Return the [x, y] coordinate for the center point of the cell that contains the specified text.  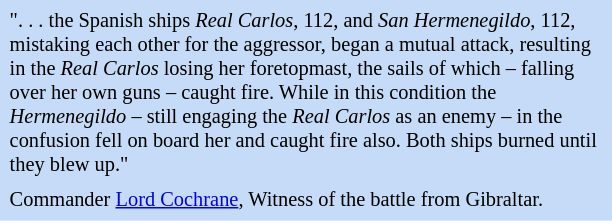
Commander Lord Cochrane, Witness of the battle from Gibraltar. [306, 200]
